Detect which cell encompasses the target text, then output its [x, y] center coordinate. 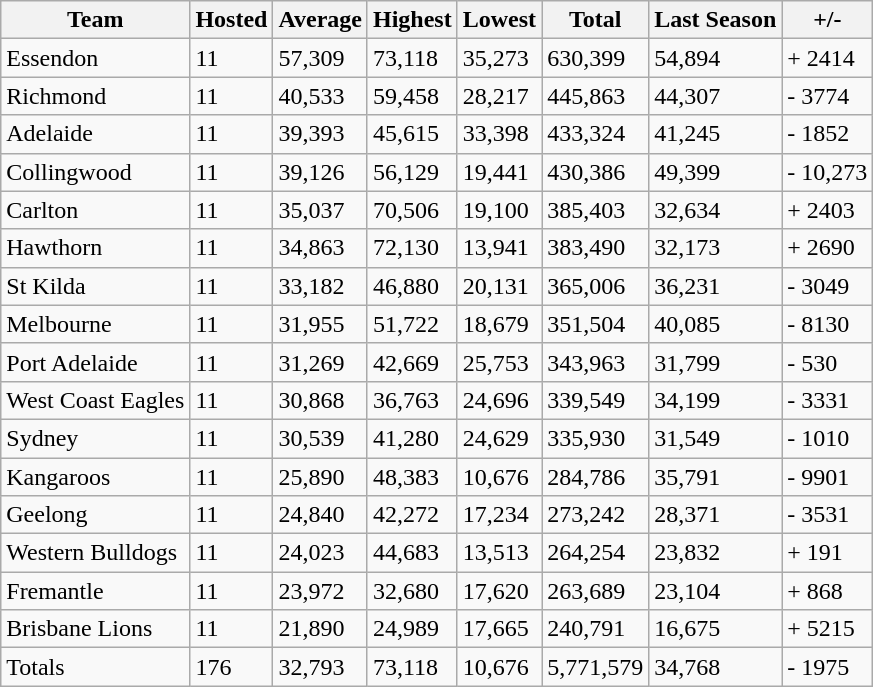
32,634 [716, 210]
385,403 [596, 210]
240,791 [596, 629]
44,683 [412, 553]
25,890 [320, 477]
35,791 [716, 477]
+ 2403 [828, 210]
57,309 [320, 58]
35,037 [320, 210]
430,386 [596, 172]
176 [232, 667]
Fremantle [96, 591]
Richmond [96, 96]
41,245 [716, 134]
+ 2414 [828, 58]
23,104 [716, 591]
40,533 [320, 96]
23,832 [716, 553]
Carlton [96, 210]
46,880 [412, 286]
West Coast Eagles [96, 400]
Western Bulldogs [96, 553]
+ 191 [828, 553]
- 3531 [828, 515]
+ 868 [828, 591]
+ 2690 [828, 248]
Totals [96, 667]
30,868 [320, 400]
- 3049 [828, 286]
- 1852 [828, 134]
- 3331 [828, 400]
36,231 [716, 286]
- 530 [828, 362]
31,799 [716, 362]
72,130 [412, 248]
335,930 [596, 438]
19,441 [499, 172]
343,963 [596, 362]
16,675 [716, 629]
- 3774 [828, 96]
351,504 [596, 324]
33,182 [320, 286]
433,324 [596, 134]
32,793 [320, 667]
39,126 [320, 172]
48,383 [412, 477]
28,371 [716, 515]
- 10,273 [828, 172]
70,506 [412, 210]
Team [96, 20]
Hawthorn [96, 248]
23,972 [320, 591]
Geelong [96, 515]
- 9901 [828, 477]
13,513 [499, 553]
41,280 [412, 438]
Highest [412, 20]
39,393 [320, 134]
13,941 [499, 248]
Average [320, 20]
32,173 [716, 248]
18,679 [499, 324]
+/- [828, 20]
49,399 [716, 172]
35,273 [499, 58]
56,129 [412, 172]
25,753 [499, 362]
Adelaide [96, 134]
19,100 [499, 210]
36,763 [412, 400]
21,890 [320, 629]
54,894 [716, 58]
24,989 [412, 629]
59,458 [412, 96]
264,254 [596, 553]
24,629 [499, 438]
- 1010 [828, 438]
28,217 [499, 96]
St Kilda [96, 286]
33,398 [499, 134]
Brisbane Lions [96, 629]
- 1975 [828, 667]
Melbourne [96, 324]
31,269 [320, 362]
32,680 [412, 591]
365,006 [596, 286]
17,234 [499, 515]
5,771,579 [596, 667]
42,272 [412, 515]
Kangaroos [96, 477]
- 8130 [828, 324]
263,689 [596, 591]
Total [596, 20]
Port Adelaide [96, 362]
40,085 [716, 324]
17,620 [499, 591]
Hosted [232, 20]
34,768 [716, 667]
20,131 [499, 286]
+ 5215 [828, 629]
34,199 [716, 400]
Sydney [96, 438]
Lowest [499, 20]
45,615 [412, 134]
24,696 [499, 400]
445,863 [596, 96]
44,307 [716, 96]
Essendon [96, 58]
31,955 [320, 324]
30,539 [320, 438]
273,242 [596, 515]
51,722 [412, 324]
34,863 [320, 248]
383,490 [596, 248]
24,023 [320, 553]
31,549 [716, 438]
Collingwood [96, 172]
24,840 [320, 515]
339,549 [596, 400]
17,665 [499, 629]
630,399 [596, 58]
Last Season [716, 20]
42,669 [412, 362]
284,786 [596, 477]
